Find where the given text appears and provide that cell's center as (x, y) coordinate. 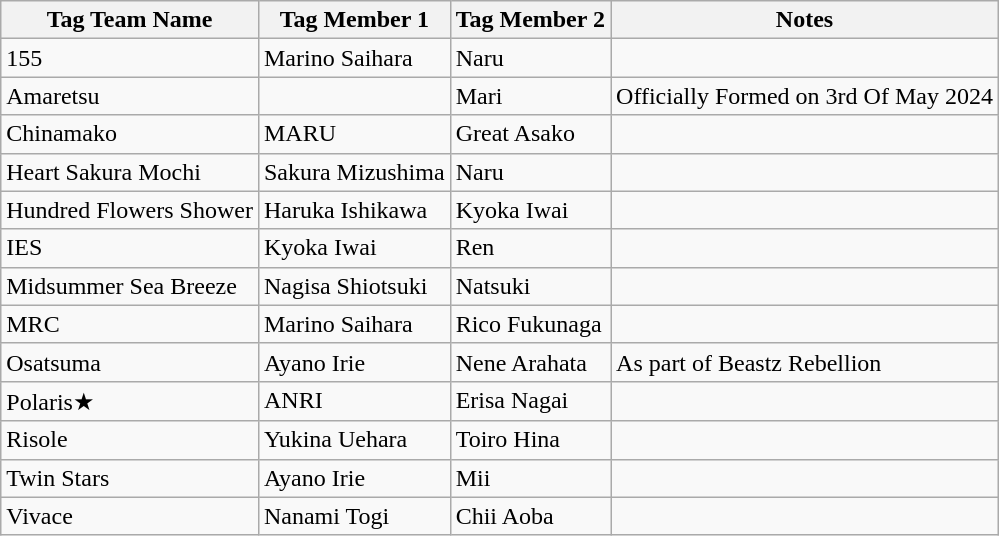
Nagisa Shiotsuki (354, 286)
ANRI (354, 401)
Chinamako (130, 134)
Ren (530, 248)
Mii (530, 478)
Chii Aoba (530, 516)
Tag Member 2 (530, 20)
Hundred Flowers Shower (130, 210)
Officially Formed on 3rd Of May 2024 (805, 96)
Mari (530, 96)
Erisa Nagai (530, 401)
Notes (805, 20)
Haruka Ishikawa (354, 210)
155 (130, 58)
Twin Stars (130, 478)
Rico Fukunaga (530, 324)
Sakura Mizushima (354, 172)
Risole (130, 440)
Osatsuma (130, 362)
Yukina Uehara (354, 440)
Great Asako (530, 134)
Nanami Togi (354, 516)
Natsuki (530, 286)
IES (130, 248)
Vivace (130, 516)
As part of Beastz Rebellion (805, 362)
Tag Team Name (130, 20)
Nene Arahata (530, 362)
Tag Member 1 (354, 20)
Heart Sakura Mochi (130, 172)
MARU (354, 134)
Amaretsu (130, 96)
Polaris★ (130, 401)
Toiro Hina (530, 440)
MRC (130, 324)
Midsummer Sea Breeze (130, 286)
